Return the [X, Y] coordinate for the center point of the cell that contains the specified text.  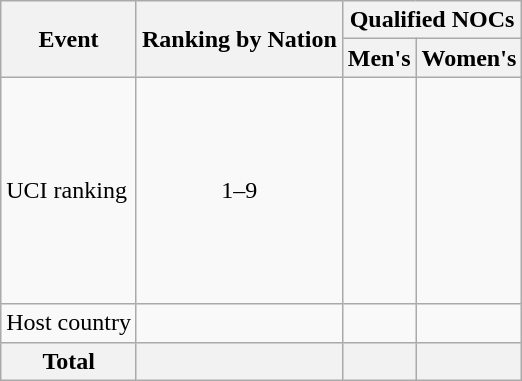
Ranking by Nation [239, 39]
Total [69, 361]
Women's [469, 58]
Qualified NOCs [432, 20]
Men's [379, 58]
1–9 [239, 190]
Event [69, 39]
UCI ranking [69, 190]
Host country [69, 323]
